Identify which cell holds the provided text, then report its [x, y] central coordinate. 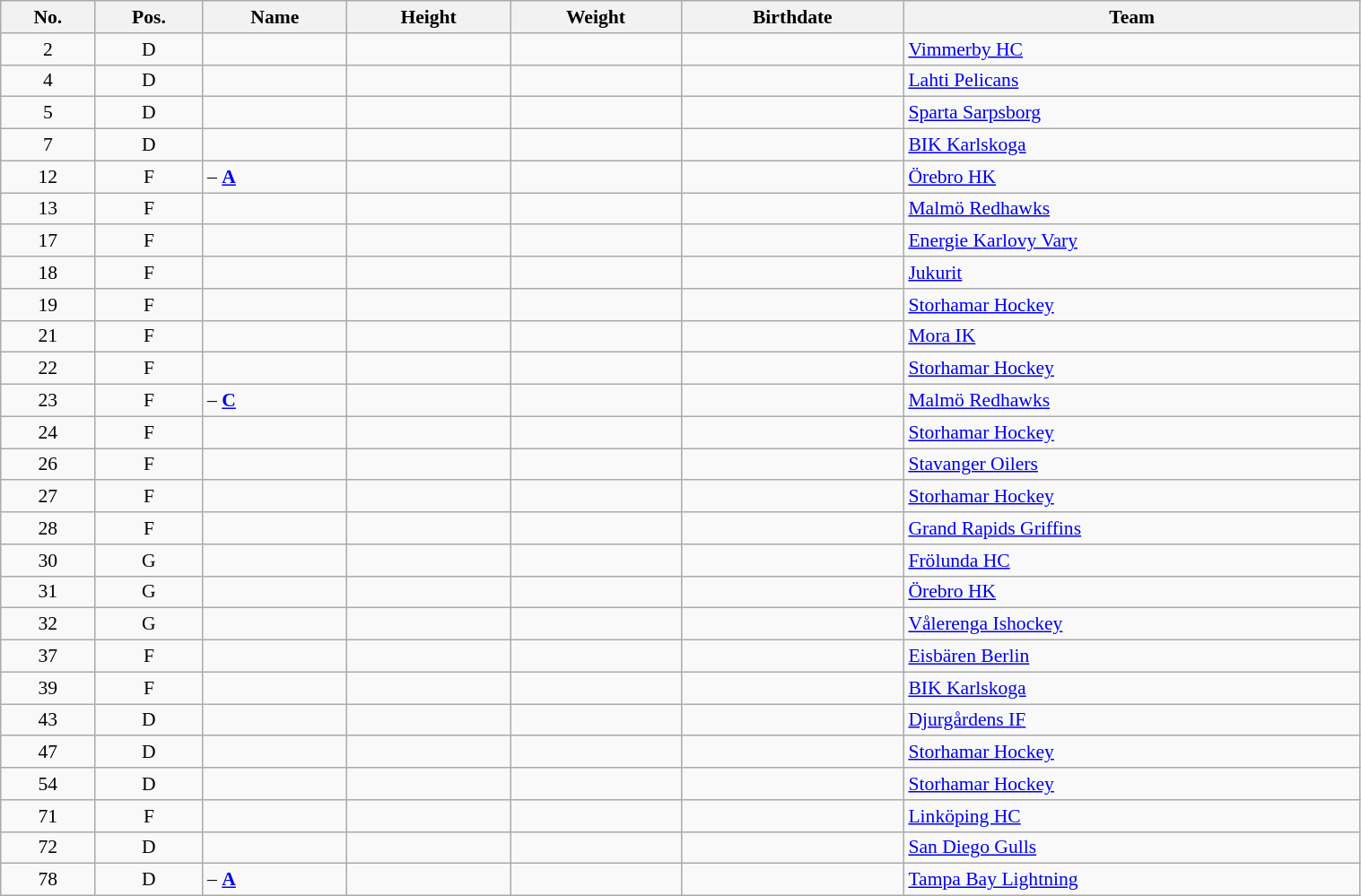
13 [48, 209]
23 [48, 401]
4 [48, 81]
21 [48, 336]
Name [275, 17]
18 [48, 273]
Jukurit [1132, 273]
No. [48, 17]
54 [48, 784]
Pos. [149, 17]
43 [48, 720]
Vålerenga Ishockey [1132, 624]
71 [48, 816]
12 [48, 177]
2 [48, 49]
Team [1132, 17]
Sparta Sarpsborg [1132, 113]
Birthdate [792, 17]
Tampa Bay Lightning [1132, 880]
78 [48, 880]
19 [48, 305]
32 [48, 624]
Vimmerby HC [1132, 49]
Djurgårdens IF [1132, 720]
22 [48, 369]
72 [48, 848]
Height [429, 17]
31 [48, 592]
27 [48, 497]
Weight [596, 17]
Linköping HC [1132, 816]
26 [48, 465]
28 [48, 528]
17 [48, 241]
San Diego Gulls [1132, 848]
7 [48, 145]
47 [48, 752]
5 [48, 113]
Mora IK [1132, 336]
Frölunda HC [1132, 561]
Eisbären Berlin [1132, 657]
39 [48, 688]
24 [48, 432]
30 [48, 561]
– C [275, 401]
Energie Karlovy Vary [1132, 241]
Lahti Pelicans [1132, 81]
37 [48, 657]
Stavanger Oilers [1132, 465]
Grand Rapids Griffins [1132, 528]
